From the cell containing the given text, extract its center point as [x, y] coordinate. 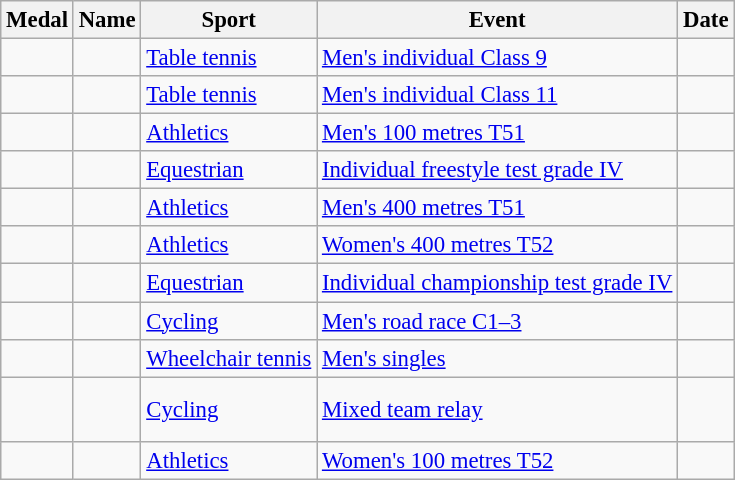
Date [706, 20]
Women's 100 metres T52 [498, 460]
Individual championship test grade IV [498, 283]
Men's 100 metres T51 [498, 133]
Sport [229, 20]
Women's 400 metres T52 [498, 245]
Men's individual Class 11 [498, 95]
Men's singles [498, 358]
Name [107, 20]
Medal [38, 20]
Men's road race C1–3 [498, 321]
Event [498, 20]
Men's individual Class 9 [498, 58]
Wheelchair tennis [229, 358]
Individual freestyle test grade IV [498, 170]
Mixed team relay [498, 410]
Men's 400 metres T51 [498, 208]
